Locate the cell with the specified text and output its (x, y) center coordinate. 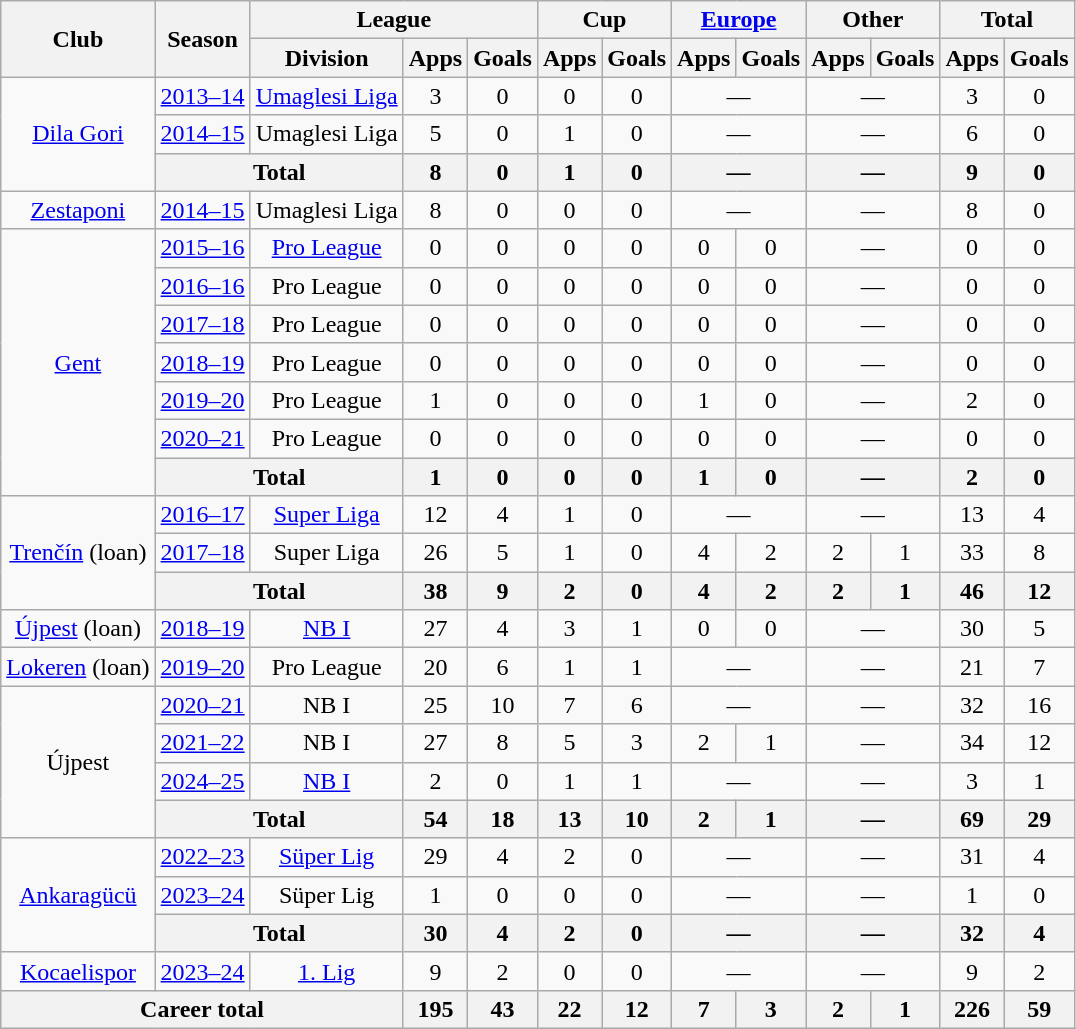
31 (972, 857)
Other (873, 20)
226 (972, 1009)
Lokeren (loan) (78, 667)
43 (503, 1009)
69 (972, 819)
League (394, 20)
Újpest (78, 762)
Division (326, 58)
Zestaponi (78, 210)
Europe (739, 20)
Dila Gori (78, 134)
Kocaelispor (78, 971)
54 (435, 819)
195 (435, 1009)
2022–23 (202, 857)
2015–16 (202, 248)
1. Lig (326, 971)
21 (972, 667)
Season (202, 39)
Ankaragücü (78, 895)
Cup (604, 20)
2016–17 (202, 515)
2021–22 (202, 743)
Újpest (loan) (78, 629)
2013–14 (202, 96)
Trenčín (loan) (78, 553)
Club (78, 39)
25 (435, 705)
26 (435, 553)
Career total (202, 1009)
2024–25 (202, 781)
59 (1039, 1009)
18 (503, 819)
46 (972, 591)
20 (435, 667)
2016–16 (202, 286)
Gent (78, 362)
34 (972, 743)
33 (972, 553)
38 (435, 591)
22 (569, 1009)
16 (1039, 705)
